Search for the cell housing the specified text and yield its (x, y) center coordinate. 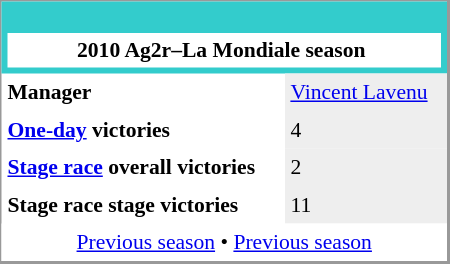
Vincent Lavenu (366, 93)
11 (366, 205)
Stage race overall victories (144, 167)
2 (366, 167)
Stage race stage victories (144, 205)
4 (366, 130)
Previous season • Previous season (225, 243)
One-day victories (144, 130)
Manager (144, 93)
